Capture the cell that displays the provided text and extract its (X, Y) central coordinate. 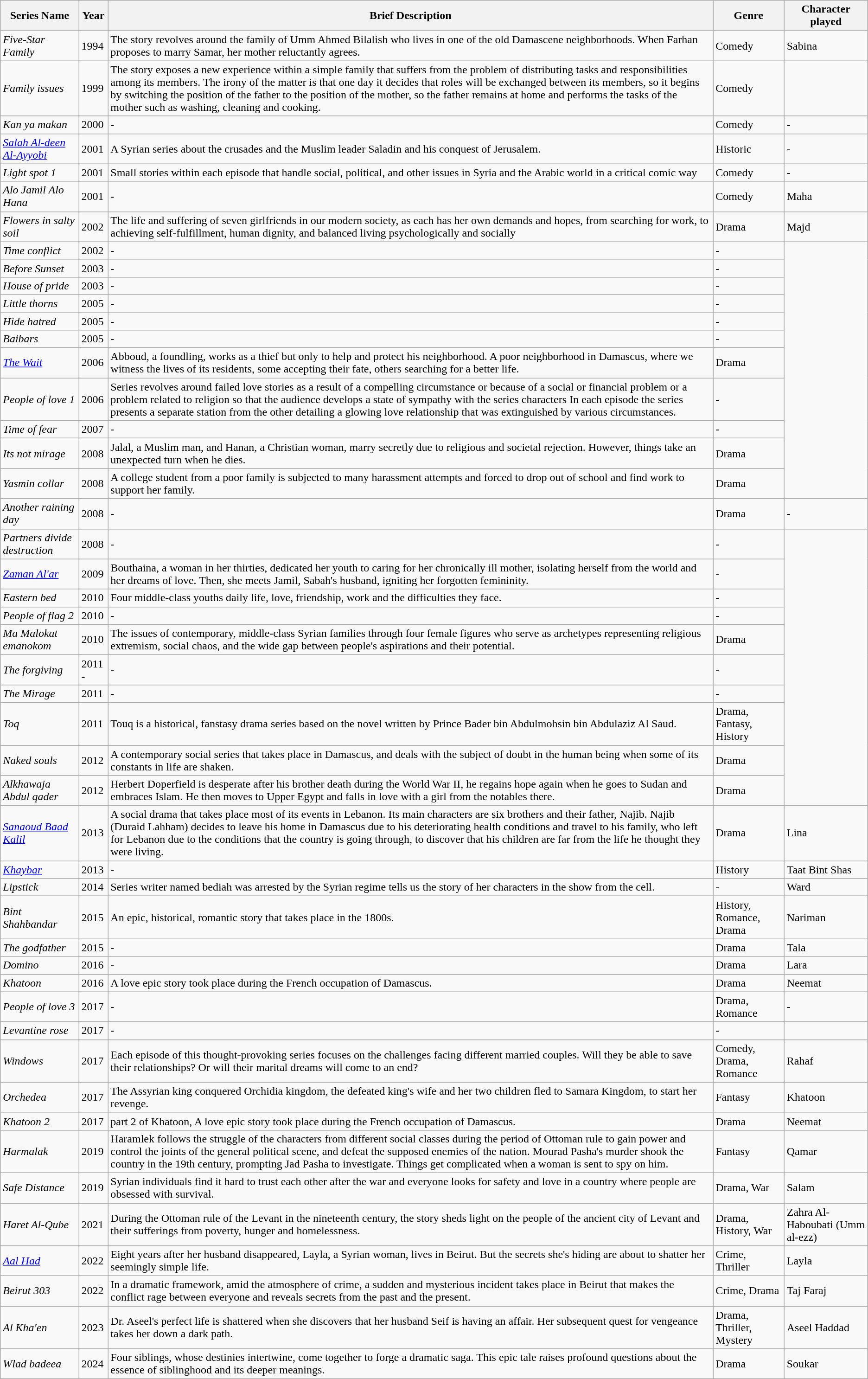
Time of fear (40, 430)
Year (94, 16)
2007 (94, 430)
A Syrian series about the crusades and the Muslim leader Saladin and his conquest of Jerusalem. (411, 148)
Aseel Haddad (826, 1328)
Maha (826, 197)
Safe Distance (40, 1187)
Four middle-class youths daily life, love, friendship, work and the difficulties they face. (411, 598)
Taj Faraj (826, 1291)
Ma Malokat emanokom (40, 639)
The godfather (40, 948)
An epic, historical, romantic story that takes place in the 1800s. (411, 917)
A college student from a poor family is subjected to many harassment attempts and forced to drop out of school and find work to support her family. (411, 483)
Hide hatred (40, 321)
Lara (826, 965)
Salam (826, 1187)
Lipstick (40, 887)
2021 (94, 1225)
Layla (826, 1261)
Ward (826, 887)
Genre (749, 16)
Drama, Romance (749, 1007)
Orchedea (40, 1097)
History (749, 870)
Brief Description (411, 16)
2009 (94, 574)
Nariman (826, 917)
2014 (94, 887)
Comedy, Drama, Romance (749, 1061)
Aal Had (40, 1261)
Soukar (826, 1364)
Drama, Thriller, Mystery (749, 1328)
Time conflict (40, 250)
2000 (94, 125)
Kan ya makan (40, 125)
Flowers in salty soil (40, 226)
Rahaf (826, 1061)
Eastern bed (40, 598)
Zaman Al'ar (40, 574)
Toq (40, 724)
Yasmin collar (40, 483)
Crime, Drama (749, 1291)
Little thorns (40, 303)
Qamar (826, 1151)
1999 (94, 88)
Partners divide destruction (40, 544)
Taat Bint Shas (826, 870)
Windows (40, 1061)
Five-Star Family (40, 45)
People of love 3 (40, 1007)
The Assyrian king conquered Orchidia kingdom, the defeated king's wife and her two children fled to Samara Kingdom, to start her revenge. (411, 1097)
Bint Shahbandar (40, 917)
Haret Al-Qube (40, 1225)
House of pride (40, 286)
Al Kha'en (40, 1328)
part 2 of Khatoon, A love epic story took place during the French occupation of Damascus. (411, 1121)
Tala (826, 948)
2023 (94, 1328)
Naked souls (40, 760)
2011 - (94, 670)
Khaybar (40, 870)
Family issues (40, 88)
Drama, History, War (749, 1225)
Sabina (826, 45)
Character played (826, 16)
Touq is a historical, fanstasy drama series based on the novel written by Prince Bader bin Abdulmohsin bin Abdulaziz Al Saud. (411, 724)
Beirut 303 (40, 1291)
Crime, Thriller (749, 1261)
The Mirage (40, 693)
Levantine rose (40, 1031)
Alkhawaja Abdul qader (40, 790)
A love epic story took place during the French occupation of Damascus. (411, 983)
Khatoon 2 (40, 1121)
The Wait (40, 363)
Another raining day (40, 514)
Salah Al-deen Al-Ayyobi (40, 148)
Baibars (40, 339)
Its not mirage (40, 454)
Drama, Fantasy, History (749, 724)
Sanaoud Baad Kalil (40, 833)
Alo Jamil Alo Hana (40, 197)
Wlad badeea (40, 1364)
Domino (40, 965)
Harmalak (40, 1151)
2024 (94, 1364)
Series Name (40, 16)
History, Romance, Drama (749, 917)
Zahra Al-Haboubati (Umm al-ezz) (826, 1225)
Majd (826, 226)
Series writer named bediah was arrested by the Syrian regime tells us the story of her characters in the show from the cell. (411, 887)
Small stories within each episode that handle social, political, and other issues in Syria and the Arabic world in a critical comic way (411, 173)
People of flag 2 (40, 616)
Historic (749, 148)
The forgiving (40, 670)
Drama, War (749, 1187)
1994 (94, 45)
People of love 1 (40, 399)
Light spot 1 (40, 173)
Lina (826, 833)
Before Sunset (40, 268)
